Provide the (x, y) coordinate of the cell's center where the given text is located.  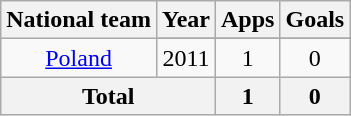
2011 (186, 58)
Poland (79, 58)
National team (79, 20)
Total (108, 96)
Apps (248, 20)
Year (186, 20)
Goals (315, 20)
